Extract the [X, Y] coordinate from the center of the cell holding the provided text.  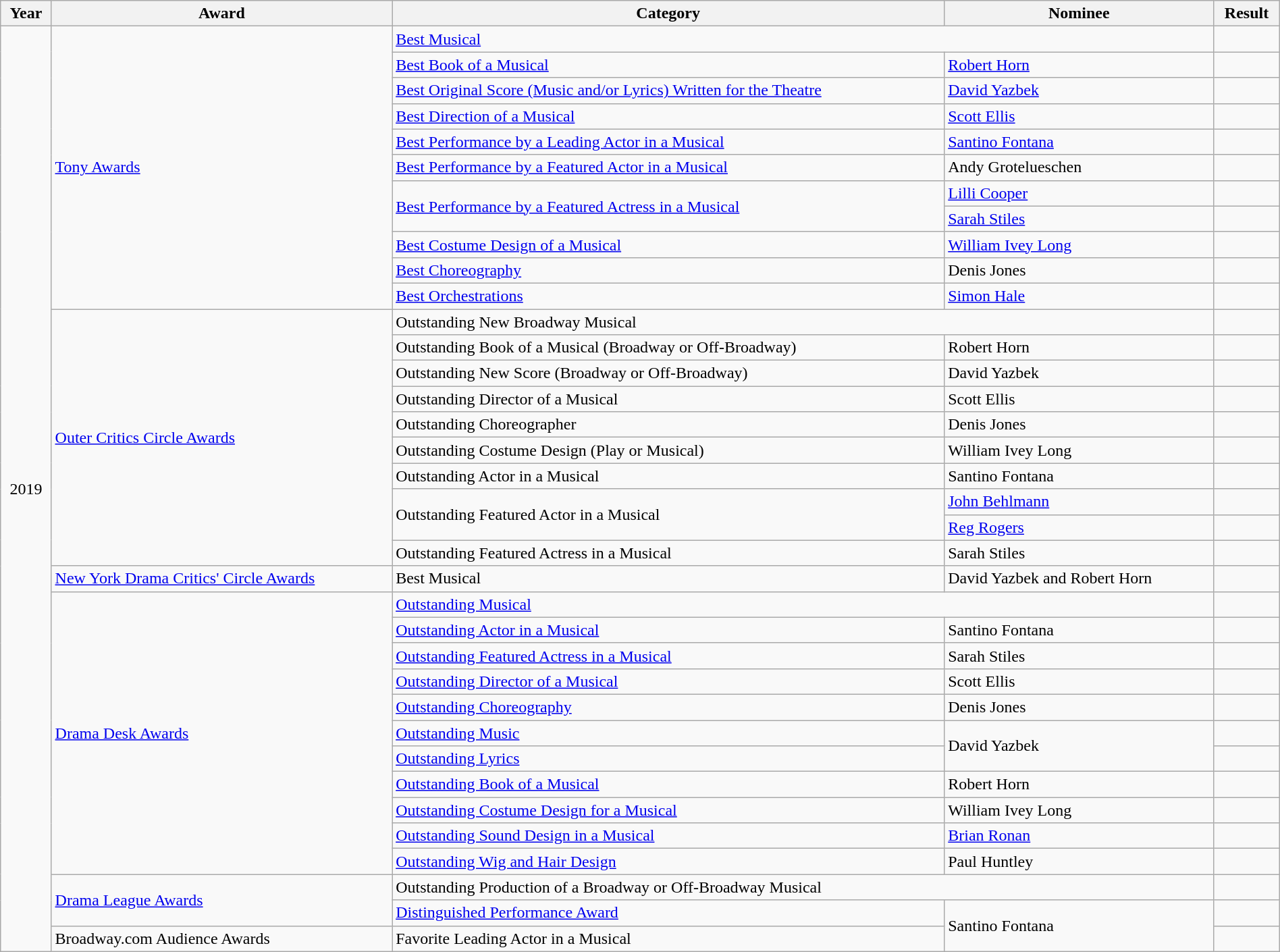
Paul Huntley [1079, 862]
Outstanding New Score (Broadway or Off-Broadway) [668, 373]
Outstanding Lyrics [668, 759]
Result [1246, 14]
Outstanding Musical [803, 604]
Best Orchestrations [668, 296]
Reg Rogers [1079, 527]
Best Performance by a Leading Actor in a Musical [668, 142]
Outstanding Choreography [668, 707]
Tony Awards [221, 167]
Broadway.com Audience Awards [221, 938]
Best Performance by a Featured Actor in a Musical [668, 167]
Simon Hale [1079, 296]
Award [221, 14]
Outstanding Production of a Broadway or Off-Broadway Musical [803, 887]
Category [668, 14]
Best Costume Design of a Musical [668, 244]
Andy Grotelueschen [1079, 167]
Outer Critics Circle Awards [221, 438]
Outstanding New Broadway Musical [803, 322]
John Behlmann [1079, 502]
Best Performance by a Featured Actress in a Musical [668, 206]
Drama Desk Awards [221, 733]
Outstanding Book of a Musical [668, 785]
Best Direction of a Musical [668, 116]
Distinguished Performance Award [668, 913]
Outstanding Featured Actor in a Musical [668, 514]
Outstanding Choreographer [668, 425]
Best Original Score (Music and/or Lyrics) Written for the Theatre [668, 90]
Outstanding Sound Design in a Musical [668, 836]
Best Book of a Musical [668, 65]
David Yazbek and Robert Horn [1079, 579]
New York Drama Critics' Circle Awards [221, 579]
Brian Ronan [1079, 836]
Outstanding Book of a Musical (Broadway or Off-Broadway) [668, 348]
Drama League Awards [221, 900]
Favorite Leading Actor in a Musical [668, 938]
Year [26, 14]
Lilli Cooper [1079, 193]
Nominee [1079, 14]
Outstanding Music [668, 733]
Best Choreography [668, 270]
Outstanding Wig and Hair Design [668, 862]
Outstanding Costume Design for a Musical [668, 810]
2019 [26, 489]
Outstanding Costume Design (Play or Musical) [668, 450]
